Output the (X, Y) coordinate of the center of the cell containing the given text.  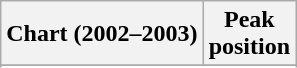
Peakposition (249, 34)
Chart (2002–2003) (102, 34)
